Pinpoint the cell where the given text exists, returning its [x, y] midpoint coordinate. 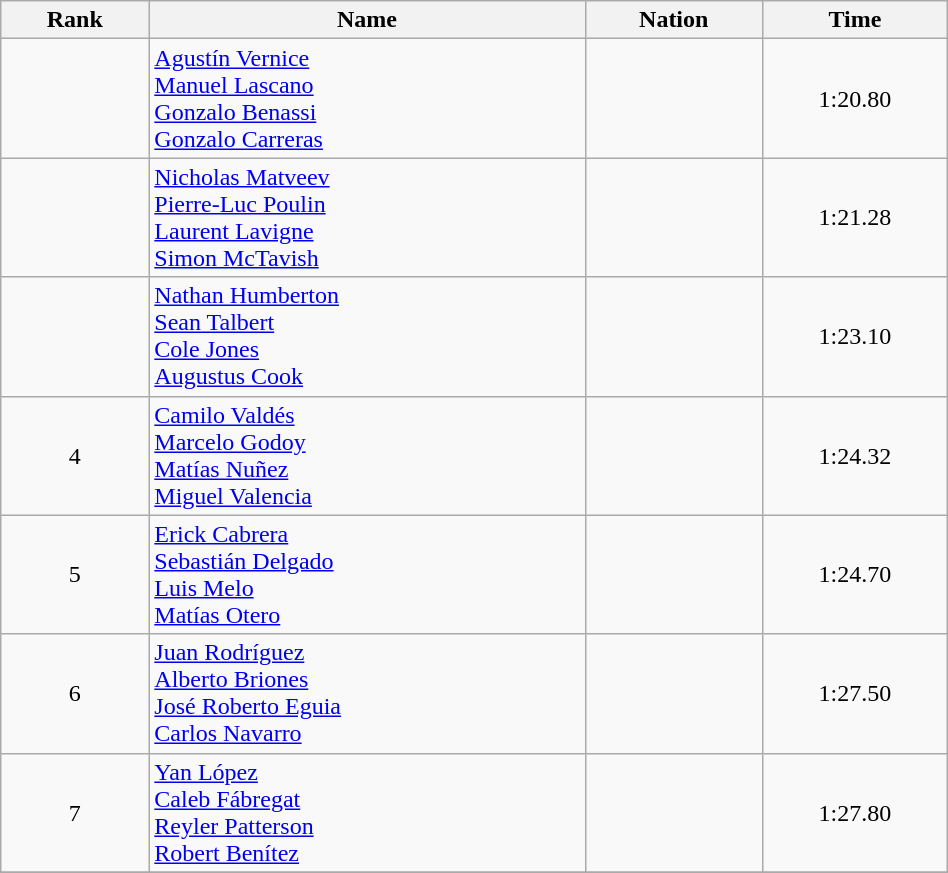
1:24.70 [854, 574]
Rank [75, 20]
1:20.80 [854, 98]
1:21.28 [854, 218]
1:27.80 [854, 812]
Juan RodríguezAlberto BrionesJosé Roberto EguiaCarlos Navarro [367, 694]
Nation [674, 20]
Nicholas MatveevPierre-Luc PoulinLaurent LavigneSimon McTavish [367, 218]
Time [854, 20]
Erick CabreraSebastián DelgadoLuis MeloMatías Otero [367, 574]
1:23.10 [854, 336]
1:27.50 [854, 694]
7 [75, 812]
1:24.32 [854, 456]
4 [75, 456]
Agustín VerniceManuel LascanoGonzalo BenassiGonzalo Carreras [367, 98]
Nathan HumbertonSean TalbertCole JonesAugustus Cook [367, 336]
Camilo ValdésMarcelo GodoyMatías NuñezMiguel Valencia [367, 456]
Yan LópezCaleb FábregatReyler PattersonRobert Benítez [367, 812]
Name [367, 20]
6 [75, 694]
5 [75, 574]
